Locate the cell with the specified text and output its (x, y) center coordinate. 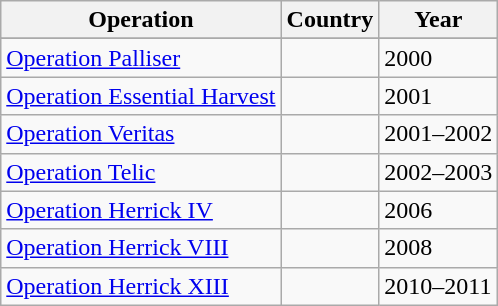
Operation Essential Harvest (141, 96)
Operation Herrick VIII (141, 248)
2001 (438, 96)
2002–2003 (438, 172)
Operation Herrick IV (141, 210)
Operation Palliser (141, 58)
2008 (438, 248)
Country (330, 20)
2010–2011 (438, 286)
Operation Telic (141, 172)
2001–2002 (438, 134)
2006 (438, 210)
Operation Herrick XIII (141, 286)
2000 (438, 58)
Year (438, 20)
Operation Veritas (141, 134)
Operation (141, 20)
